Locate the cell with the specified text and output its (X, Y) center coordinate. 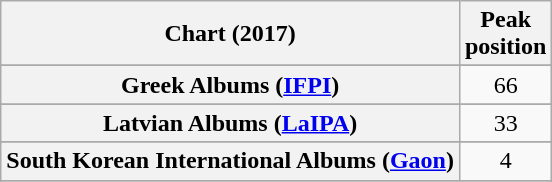
South Korean International Albums (Gaon) (230, 161)
Chart (2017) (230, 34)
Peak position (505, 34)
33 (505, 123)
Greek Albums (IFPI) (230, 85)
66 (505, 85)
Latvian Albums (LaIPA) (230, 123)
4 (505, 161)
